Output the (X, Y) coordinate of the center of the cell containing the given text.  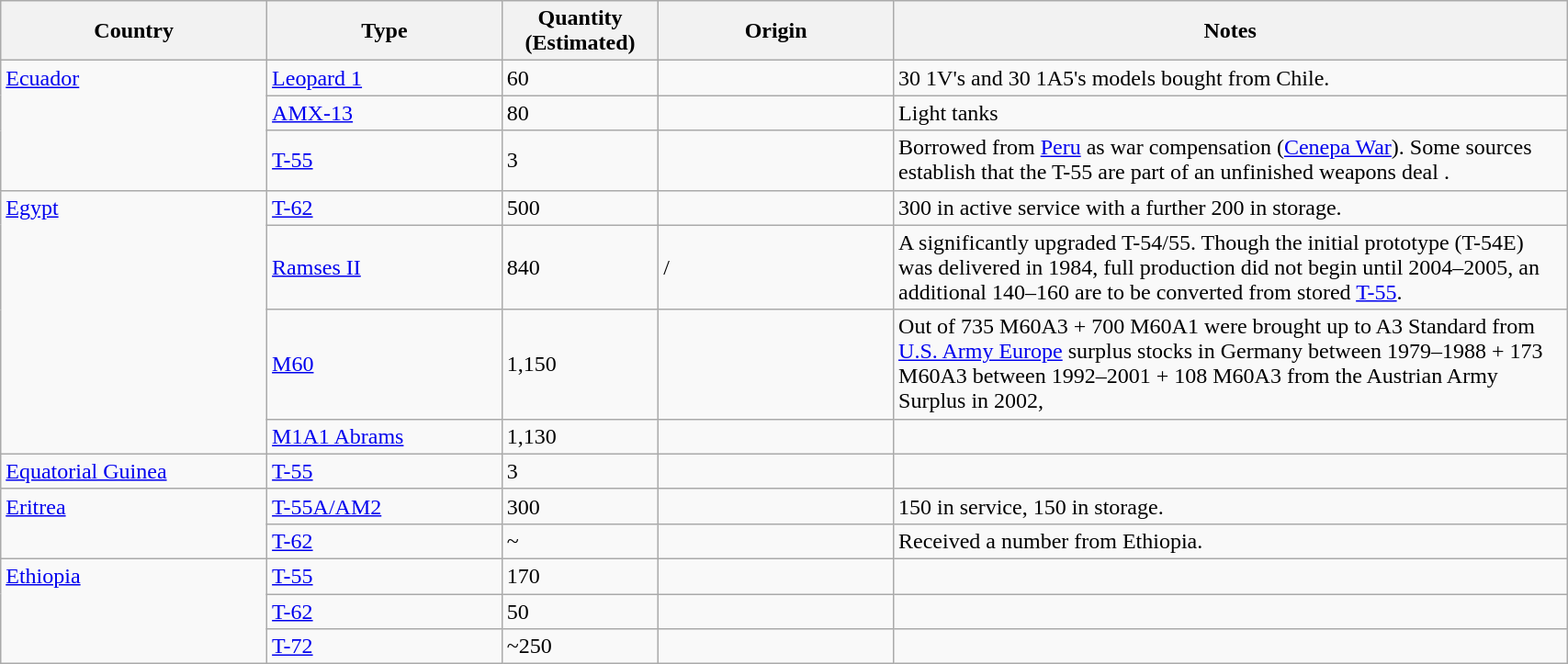
Origin (776, 31)
Ethiopia (134, 611)
~ (580, 541)
M1A1 Abrams (385, 436)
1,150 (580, 364)
Ramses II (385, 267)
~250 (580, 647)
Country (134, 31)
AMX-13 (385, 113)
60 (580, 78)
500 (580, 208)
T-55A/AM2 (385, 506)
1,130 (580, 436)
300 (580, 506)
/ (776, 267)
840 (580, 267)
M60 (385, 364)
Equatorial Guinea (134, 471)
300 in active service with a further 200 in storage. (1231, 208)
Notes (1231, 31)
Quantity (Estimated) (580, 31)
Leopard 1 (385, 78)
30 1V's and 30 1A5's models bought from Chile. (1231, 78)
T-72 (385, 647)
Type (385, 31)
150 in service, 150 in storage. (1231, 506)
Eritrea (134, 523)
80 (580, 113)
Received a number from Ethiopia. (1231, 541)
Ecuador (134, 125)
Light tanks (1231, 113)
170 (580, 576)
50 (580, 611)
Borrowed from Peru as war compensation (Cenepa War). Some sources establish that the T-55 are part of an unfinished weapons deal . (1231, 160)
Egypt (134, 321)
